From the cell containing the given text, extract its center point as [X, Y] coordinate. 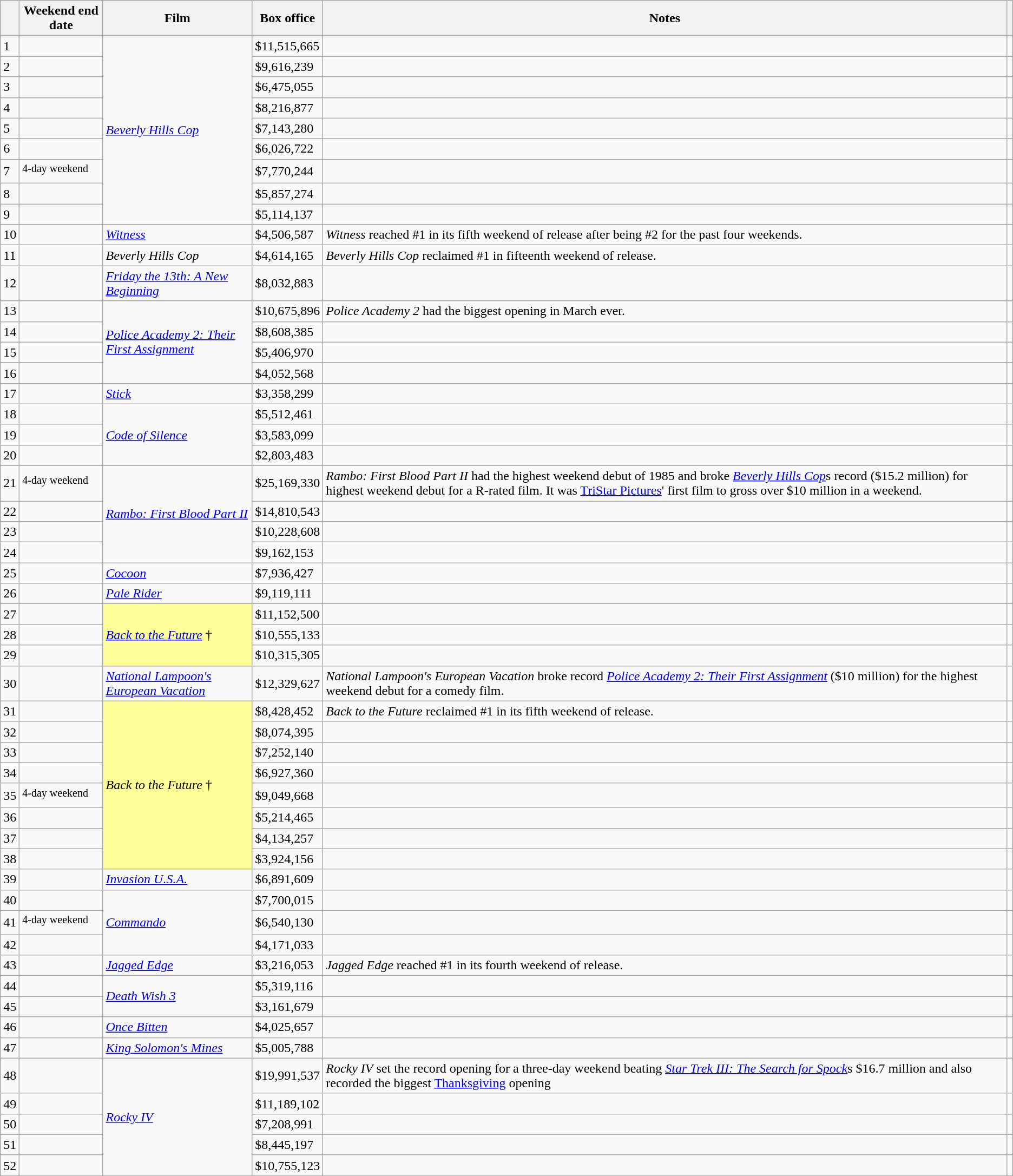
$12,329,627 [288, 683]
$3,216,053 [288, 965]
$5,005,788 [288, 1048]
8 [10, 194]
Film [177, 18]
$5,214,465 [288, 818]
13 [10, 311]
36 [10, 818]
$7,700,015 [288, 900]
$7,143,280 [288, 128]
Back to the Future reclaimed #1 in its fifth weekend of release. [665, 711]
22 [10, 511]
31 [10, 711]
52 [10, 1165]
Once Bitten [177, 1027]
$6,026,722 [288, 149]
Police Academy 2: Their First Assignment [177, 342]
43 [10, 965]
$3,583,099 [288, 435]
27 [10, 614]
$8,445,197 [288, 1145]
Beverly Hills Cop reclaimed #1 in fifteenth weekend of release. [665, 255]
Box office [288, 18]
7 [10, 171]
26 [10, 594]
$9,616,239 [288, 67]
21 [10, 484]
45 [10, 1007]
5 [10, 128]
$6,540,130 [288, 922]
25 [10, 573]
48 [10, 1076]
Code of Silence [177, 435]
$4,134,257 [288, 838]
6 [10, 149]
23 [10, 532]
$19,991,537 [288, 1076]
$10,228,608 [288, 532]
$7,770,244 [288, 171]
$11,152,500 [288, 614]
$3,924,156 [288, 859]
18 [10, 414]
Rocky IV [177, 1117]
National Lampoon's European Vacation [177, 683]
$14,810,543 [288, 511]
$10,675,896 [288, 311]
51 [10, 1145]
Rambo: First Blood Part II [177, 514]
42 [10, 945]
$8,074,395 [288, 732]
10 [10, 235]
47 [10, 1048]
Friday the 13th: A New Beginning [177, 284]
38 [10, 859]
$25,169,330 [288, 484]
$11,189,102 [288, 1103]
$8,032,883 [288, 284]
$6,891,609 [288, 879]
$3,358,299 [288, 393]
Cocoon [177, 573]
$10,755,123 [288, 1165]
44 [10, 986]
16 [10, 373]
49 [10, 1103]
King Solomon's Mines [177, 1048]
37 [10, 838]
$2,803,483 [288, 455]
40 [10, 900]
$7,936,427 [288, 573]
$11,515,665 [288, 46]
3 [10, 87]
Death Wish 3 [177, 996]
$3,161,679 [288, 1007]
Stick [177, 393]
14 [10, 332]
2 [10, 67]
50 [10, 1124]
39 [10, 879]
$5,406,970 [288, 352]
34 [10, 773]
1 [10, 46]
20 [10, 455]
$4,506,587 [288, 235]
Invasion U.S.A. [177, 879]
Jagged Edge [177, 965]
9 [10, 214]
$5,857,274 [288, 194]
$10,555,133 [288, 635]
24 [10, 553]
29 [10, 655]
Witness reached #1 in its fifth weekend of release after being #2 for the past four weekends. [665, 235]
$4,171,033 [288, 945]
35 [10, 796]
Jagged Edge reached #1 in its fourth weekend of release. [665, 965]
$4,614,165 [288, 255]
$5,512,461 [288, 414]
$7,252,140 [288, 752]
$10,315,305 [288, 655]
19 [10, 435]
32 [10, 732]
12 [10, 284]
Notes [665, 18]
28 [10, 635]
33 [10, 752]
$9,119,111 [288, 594]
30 [10, 683]
Witness [177, 235]
Weekend end date [61, 18]
Police Academy 2 had the biggest opening in March ever. [665, 311]
Commando [177, 922]
15 [10, 352]
4 [10, 108]
$8,428,452 [288, 711]
$4,025,657 [288, 1027]
$6,927,360 [288, 773]
17 [10, 393]
$5,319,116 [288, 986]
46 [10, 1027]
$6,475,055 [288, 87]
Pale Rider [177, 594]
41 [10, 922]
$5,114,137 [288, 214]
$8,216,877 [288, 108]
$8,608,385 [288, 332]
11 [10, 255]
$9,162,153 [288, 553]
$4,052,568 [288, 373]
$9,049,668 [288, 796]
$7,208,991 [288, 1124]
